Search for the cell housing the specified text and yield its (x, y) center coordinate. 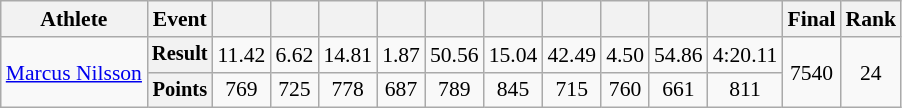
50.56 (454, 55)
4.50 (625, 55)
Event (180, 19)
715 (572, 90)
Final (811, 19)
4:20.11 (746, 55)
760 (625, 90)
15.04 (514, 55)
845 (514, 90)
14.81 (348, 55)
Athlete (74, 19)
42.49 (572, 55)
Marcus Nilsson (74, 72)
811 (746, 90)
725 (294, 90)
778 (348, 90)
6.62 (294, 55)
769 (242, 90)
Result (180, 55)
11.42 (242, 55)
789 (454, 90)
Points (180, 90)
1.87 (401, 55)
7540 (811, 72)
661 (678, 90)
24 (872, 72)
54.86 (678, 55)
Rank (872, 19)
687 (401, 90)
